Return [x, y] of the center of cell containing provided text 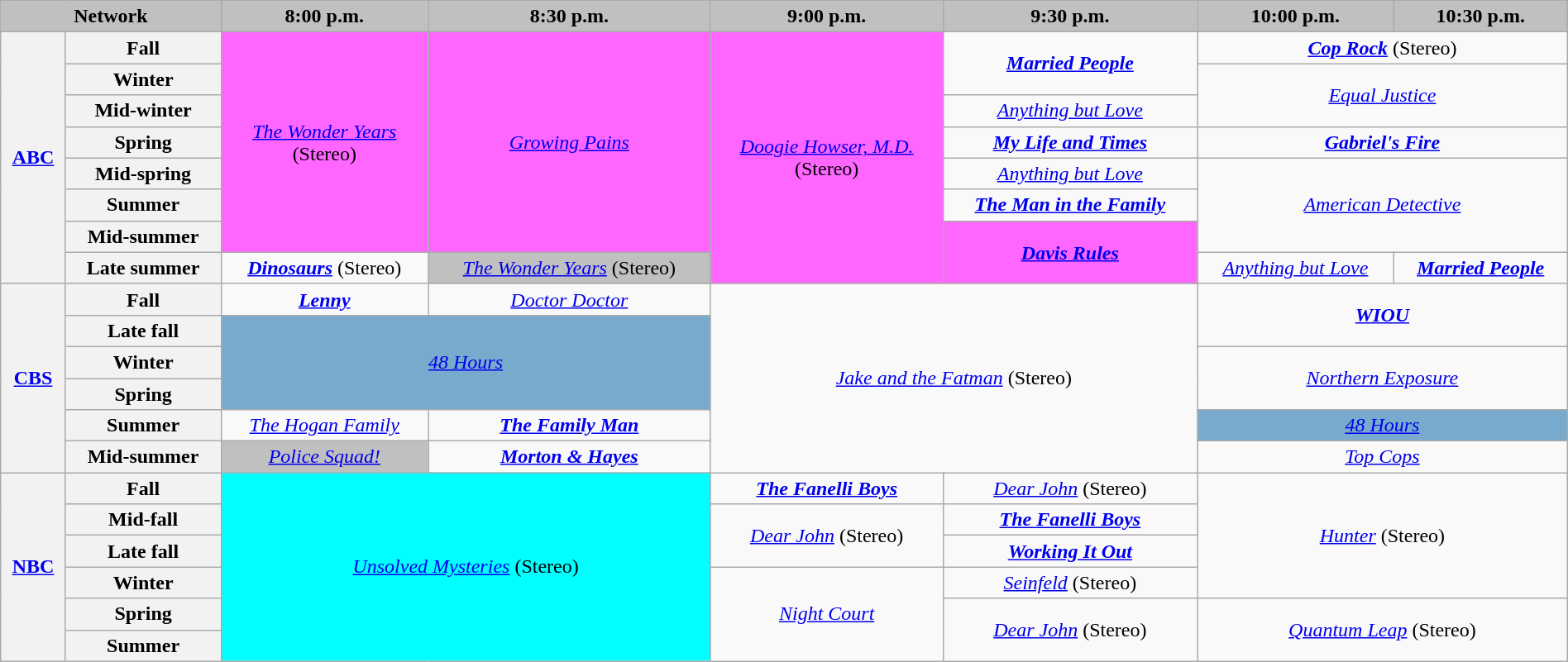
Equal Justice [1383, 95]
The Wonder Years (Stereo) [570, 268]
Doogie Howser, M.D.(Stereo) [827, 158]
WIOU [1383, 315]
Quantum Leap (Stereo) [1383, 630]
Night Court [827, 614]
The Wonder Years(Stereo) [324, 142]
Mid-fall [143, 520]
8:00 p.m. [324, 17]
NBC [33, 567]
Gabriel's Fire [1383, 142]
Seinfeld (Stereo) [1070, 583]
My Life and Times [1070, 142]
American Detective [1383, 205]
Northern Exposure [1383, 378]
Growing Pains [570, 142]
Davis Rules [1070, 252]
Hunter (Stereo) [1383, 536]
Dinosaurs (Stereo) [324, 268]
10:30 p.m. [1480, 17]
Unsolved Mysteries (Stereo) [466, 567]
Working It Out [1070, 551]
Jake and the Fatman (Stereo) [954, 378]
The Family Man [570, 426]
9:30 p.m. [1070, 17]
Police Squad! [324, 457]
Cop Rock (Stereo) [1383, 48]
The Hogan Family [324, 426]
9:00 p.m. [827, 17]
Morton & Hayes [570, 457]
Mid-spring [143, 174]
The Man in the Family [1070, 205]
10:00 p.m. [1296, 17]
CBS [33, 378]
Lenny [324, 299]
Top Cops [1383, 457]
Doctor Doctor [570, 299]
8:30 p.m. [570, 17]
Network [111, 17]
ABC [33, 158]
Mid-winter [143, 111]
Late summer [143, 268]
